Return the [x, y] coordinate for the center point of the cell that contains the specified text.  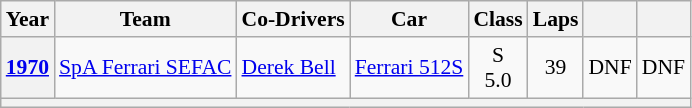
Laps [556, 19]
Year [28, 19]
Car [410, 19]
S5.0 [498, 68]
Derek Bell [292, 68]
Class [498, 19]
Team [145, 19]
1970 [28, 68]
SpA Ferrari SEFAC [145, 68]
Co-Drivers [292, 19]
Ferrari 512S [410, 68]
39 [556, 68]
